Find where the given text appears and provide that cell's center as [x, y] coordinate. 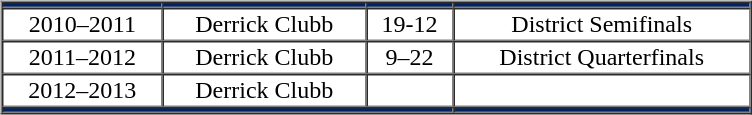
19-12 [410, 24]
2010–2011 [82, 24]
District Quarterfinals [602, 58]
2011–2012 [82, 58]
9–22 [410, 58]
District Semifinals [602, 24]
2012–2013 [82, 90]
